For the text-containing cell, return its midpoint in [x, y] coordinate format. 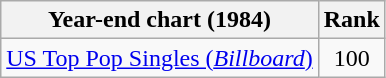
Rank [352, 20]
100 [352, 58]
US Top Pop Singles (Billboard) [160, 58]
Year-end chart (1984) [160, 20]
